Detect which cell encompasses the target text, then output its [x, y] center coordinate. 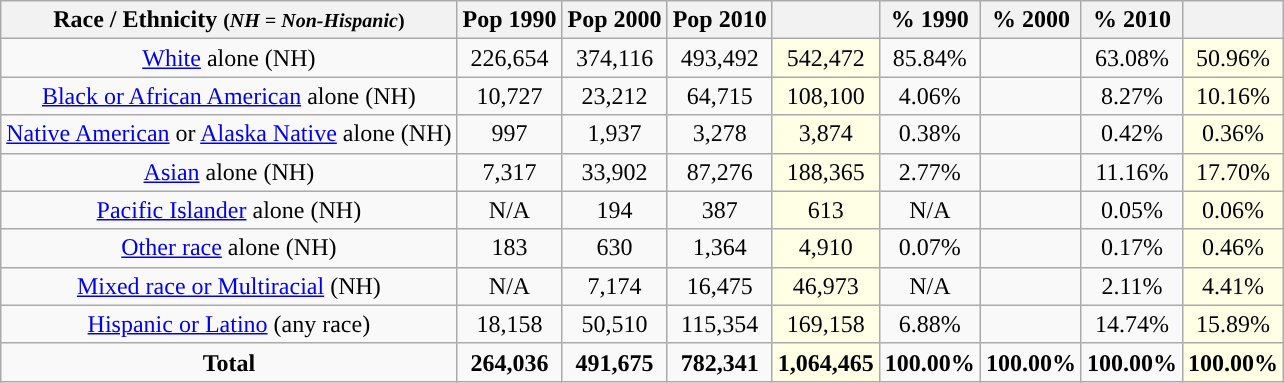
387 [720, 210]
194 [614, 210]
14.74% [1132, 324]
50,510 [614, 324]
% 2000 [1030, 20]
169,158 [826, 324]
374,116 [614, 58]
3,278 [720, 134]
0.06% [1232, 210]
782,341 [720, 362]
6.88% [930, 324]
33,902 [614, 172]
226,654 [510, 58]
87,276 [720, 172]
493,492 [720, 58]
4.41% [1232, 286]
0.07% [930, 248]
188,365 [826, 172]
491,675 [614, 362]
% 1990 [930, 20]
18,158 [510, 324]
Pop 1990 [510, 20]
Other race alone (NH) [229, 248]
Mixed race or Multiracial (NH) [229, 286]
63.08% [1132, 58]
7,174 [614, 286]
0.46% [1232, 248]
Total [229, 362]
997 [510, 134]
10,727 [510, 96]
0.42% [1132, 134]
% 2010 [1132, 20]
0.38% [930, 134]
Pop 2000 [614, 20]
630 [614, 248]
108,100 [826, 96]
64,715 [720, 96]
1,064,465 [826, 362]
183 [510, 248]
50.96% [1232, 58]
16,475 [720, 286]
3,874 [826, 134]
Hispanic or Latino (any race) [229, 324]
Pop 2010 [720, 20]
1,937 [614, 134]
46,973 [826, 286]
0.05% [1132, 210]
Pacific Islander alone (NH) [229, 210]
White alone (NH) [229, 58]
4,910 [826, 248]
2.77% [930, 172]
264,036 [510, 362]
2.11% [1132, 286]
Native American or Alaska Native alone (NH) [229, 134]
17.70% [1232, 172]
Asian alone (NH) [229, 172]
8.27% [1132, 96]
613 [826, 210]
115,354 [720, 324]
7,317 [510, 172]
542,472 [826, 58]
85.84% [930, 58]
Black or African American alone (NH) [229, 96]
0.17% [1132, 248]
23,212 [614, 96]
Race / Ethnicity (NH = Non-Hispanic) [229, 20]
11.16% [1132, 172]
15.89% [1232, 324]
10.16% [1232, 96]
0.36% [1232, 134]
1,364 [720, 248]
4.06% [930, 96]
